Scan for the cell matching the given text and deliver its (X, Y) coordinate at center. 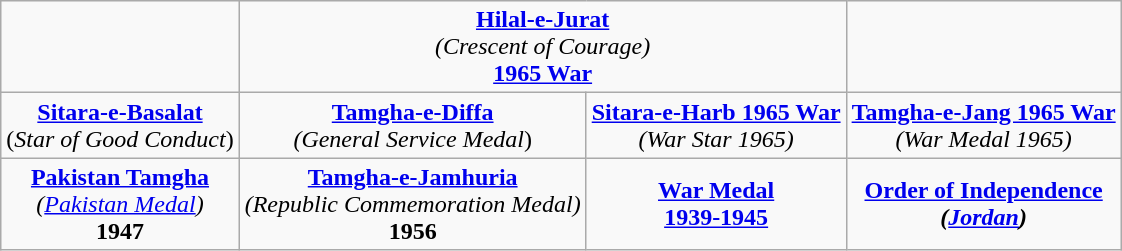
Pakistan Tamgha(Pakistan Medal)1947 (120, 204)
Hilal-e-Jurat(Crescent of Courage)1965 War (542, 47)
Tamgha-e-Jang 1965 War(War Medal 1965) (984, 126)
Sitara-e-Basalat(Star of Good Conduct) (120, 126)
Tamgha-e-Jamhuria(Republic Commemoration Medal)1956 (412, 204)
War Medal1939-1945 (716, 204)
Sitara-e-Harb 1965 War(War Star 1965) (716, 126)
Tamgha-e-Diffa(General Service Medal) (412, 126)
Order of Independence(Jordan) (984, 204)
